Provide the (x, y) coordinate of the cell's center where the given text is located.  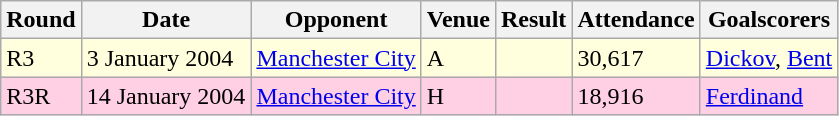
H (458, 96)
Round (41, 20)
R3 (41, 58)
R3R (41, 96)
Date (166, 20)
A (458, 58)
14 January 2004 (166, 96)
Attendance (636, 20)
30,617 (636, 58)
Opponent (336, 20)
Ferdinand (768, 96)
Result (533, 20)
Dickov, Bent (768, 58)
18,916 (636, 96)
Venue (458, 20)
Goalscorers (768, 20)
3 January 2004 (166, 58)
